Detect which cell encompasses the target text, then output its [x, y] center coordinate. 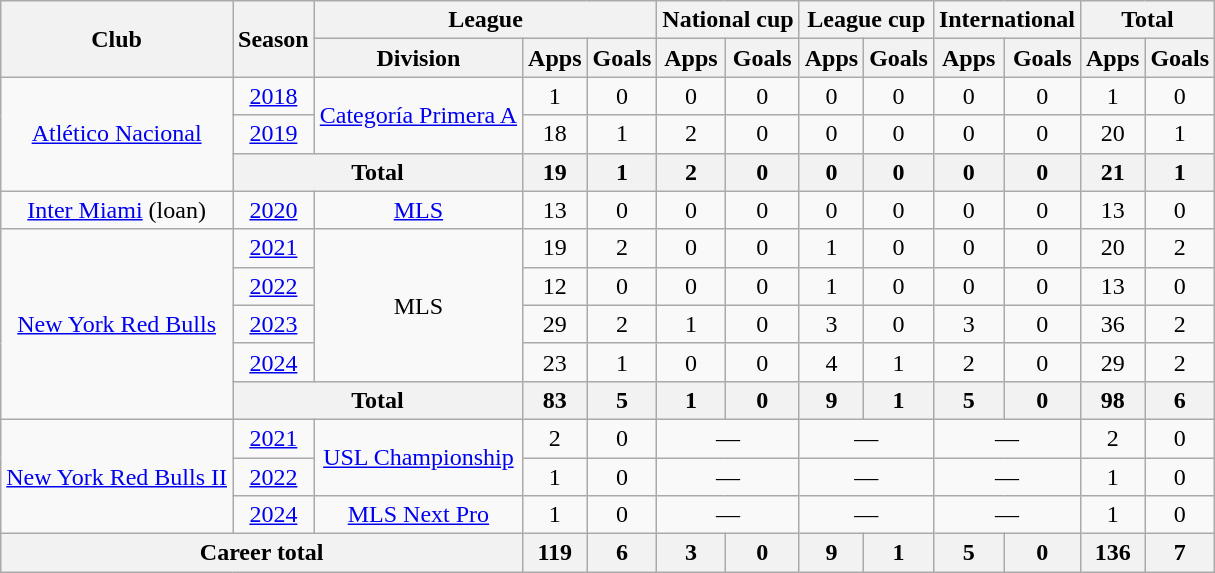
136 [1112, 553]
Categoría Primera A [418, 115]
2020 [273, 210]
League cup [866, 20]
23 [555, 362]
Club [117, 39]
2018 [273, 96]
Inter Miami (loan) [117, 210]
USL Championship [418, 457]
New York Red Bulls II [117, 476]
Season [273, 39]
83 [555, 400]
Atlético Nacional [117, 134]
Division [418, 58]
98 [1112, 400]
National cup [728, 20]
International [1006, 20]
2023 [273, 324]
Career total [262, 553]
36 [1112, 324]
League [486, 20]
21 [1112, 172]
12 [555, 286]
119 [555, 553]
7 [1180, 553]
New York Red Bulls [117, 324]
18 [555, 134]
4 [831, 362]
2019 [273, 134]
MLS Next Pro [418, 515]
